Detect which cell encompasses the target text, then output its [x, y] center coordinate. 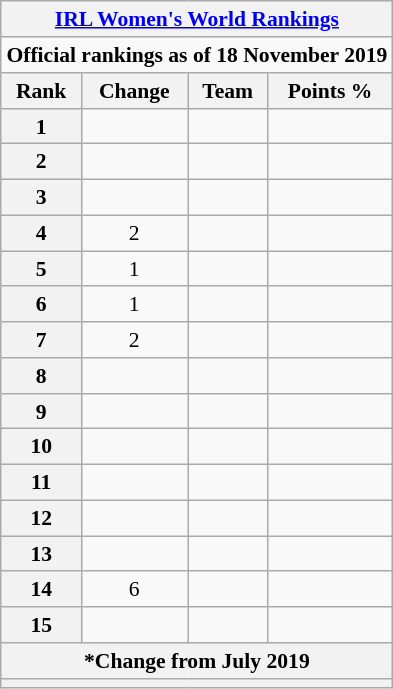
5 [41, 269]
9 [41, 411]
10 [41, 447]
IRL Women's World Rankings [196, 19]
12 [41, 518]
14 [41, 589]
13 [41, 554]
3 [41, 197]
Official rankings as of 18 November 2019 [196, 55]
15 [41, 625]
Team [228, 91]
*Change from July 2019 [196, 661]
Rank [41, 91]
Change [134, 91]
4 [41, 233]
7 [41, 340]
8 [41, 376]
Points % [330, 91]
11 [41, 482]
